Provide the (X, Y) coordinate of the cell's center where the given text is located.  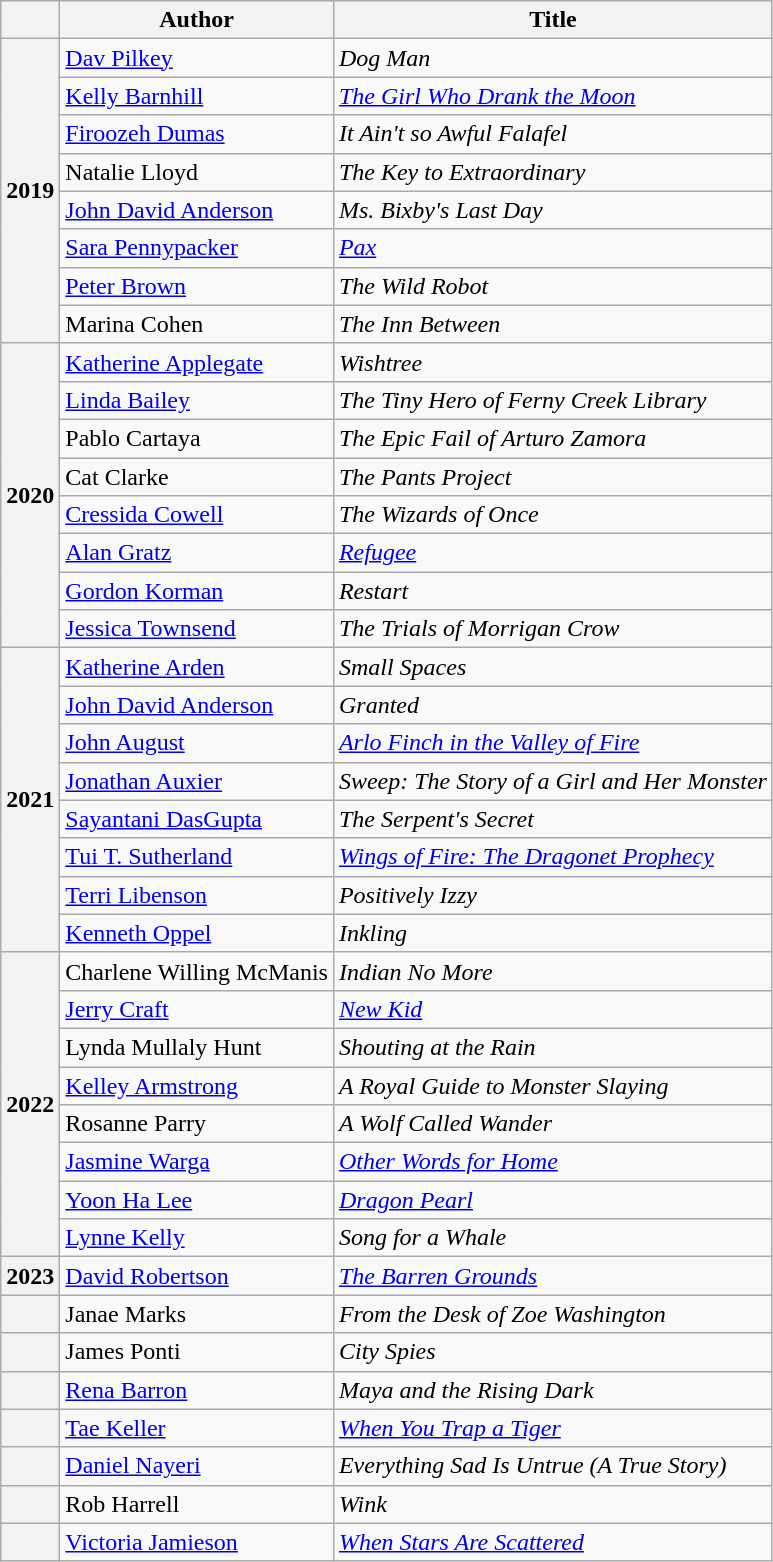
Pax (552, 248)
2023 (30, 1276)
Wink (552, 1504)
Rena Barron (197, 1390)
Alan Gratz (197, 553)
Jasmine Warga (197, 1162)
A Wolf Called Wander (552, 1124)
A Royal Guide to Monster Slaying (552, 1085)
Dav Pilkey (197, 58)
Wishtree (552, 362)
Lynne Kelly (197, 1238)
Arlo Finch in the Valley of Fire (552, 743)
Yoon Ha Lee (197, 1200)
Dragon Pearl (552, 1200)
The Girl Who Drank the Moon (552, 96)
Tae Keller (197, 1428)
Rosanne Parry (197, 1124)
Linda Bailey (197, 400)
Peter Brown (197, 286)
Gordon Korman (197, 591)
Katherine Applegate (197, 362)
Charlene Willing McManis (197, 971)
The Barren Grounds (552, 1276)
Jerry Craft (197, 1009)
Positively Izzy (552, 895)
Wings of Fire: The Dragonet Prophecy (552, 857)
Small Spaces (552, 667)
John August (197, 743)
Tui T. Sutherland (197, 857)
Granted (552, 705)
When Stars Are Scattered (552, 1542)
2019 (30, 191)
James Ponti (197, 1352)
Everything Sad Is Untrue (A True Story) (552, 1466)
Title (552, 20)
When You Trap a Tiger (552, 1428)
Sweep: The Story of a Girl and Her Monster (552, 781)
Restart (552, 591)
City Spies (552, 1352)
David Robertson (197, 1276)
2022 (30, 1104)
It Ain't so Awful Falafel (552, 134)
The Pants Project (552, 477)
Refugee (552, 553)
Maya and the Rising Dark (552, 1390)
The Epic Fail of Arturo Zamora (552, 438)
Indian No More (552, 971)
Other Words for Home (552, 1162)
Kelley Armstrong (197, 1085)
Rob Harrell (197, 1504)
Janae Marks (197, 1314)
The Serpent's Secret (552, 819)
Firoozeh Dumas (197, 134)
The Wizards of Once (552, 515)
The Tiny Hero of Ferny Creek Library (552, 400)
From the Desk of Zoe Washington (552, 1314)
Kenneth Oppel (197, 933)
Dog Man (552, 58)
Victoria Jamieson (197, 1542)
Lynda Mullaly Hunt (197, 1047)
Cressida Cowell (197, 515)
Terri Libenson (197, 895)
The Wild Robot (552, 286)
Pablo Cartaya (197, 438)
Kelly Barnhill (197, 96)
Shouting at the Rain (552, 1047)
Song for a Whale (552, 1238)
Author (197, 20)
The Inn Between (552, 324)
Katherine Arden (197, 667)
The Key to Extraordinary (552, 172)
Jonathan Auxier (197, 781)
Daniel Nayeri (197, 1466)
Inkling (552, 933)
Marina Cohen (197, 324)
2020 (30, 495)
Cat Clarke (197, 477)
Natalie Lloyd (197, 172)
2021 (30, 800)
The Trials of Morrigan Crow (552, 629)
New Kid (552, 1009)
Ms. Bixby's Last Day (552, 210)
Jessica Townsend (197, 629)
Sayantani DasGupta (197, 819)
Sara Pennypacker (197, 248)
